Return [x, y] of the center of cell containing provided text 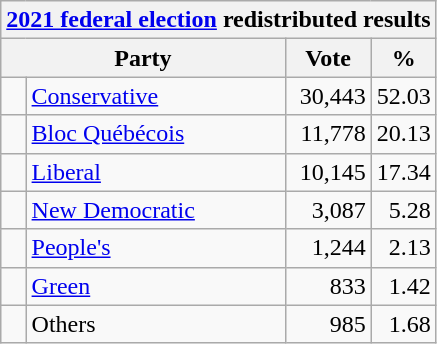
1.68 [404, 324]
10,145 [328, 172]
2.13 [404, 248]
Party [143, 58]
1.42 [404, 286]
New Democratic [156, 210]
5.28 [404, 210]
833 [328, 286]
2021 federal election redistributed results [218, 20]
Conservative [156, 96]
985 [328, 324]
20.13 [404, 134]
1,244 [328, 248]
11,778 [328, 134]
52.03 [404, 96]
Green [156, 286]
Bloc Québécois [156, 134]
People's [156, 248]
% [404, 58]
3,087 [328, 210]
30,443 [328, 96]
17.34 [404, 172]
Others [156, 324]
Vote [328, 58]
Liberal [156, 172]
